Pinpoint the cell where the given text exists, returning its (X, Y) midpoint coordinate. 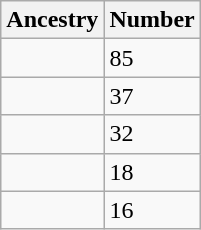
37 (152, 96)
32 (152, 134)
16 (152, 210)
Ancestry (52, 20)
18 (152, 172)
Number (152, 20)
85 (152, 58)
